Output the [X, Y] coordinate of the center of the cell containing the given text.  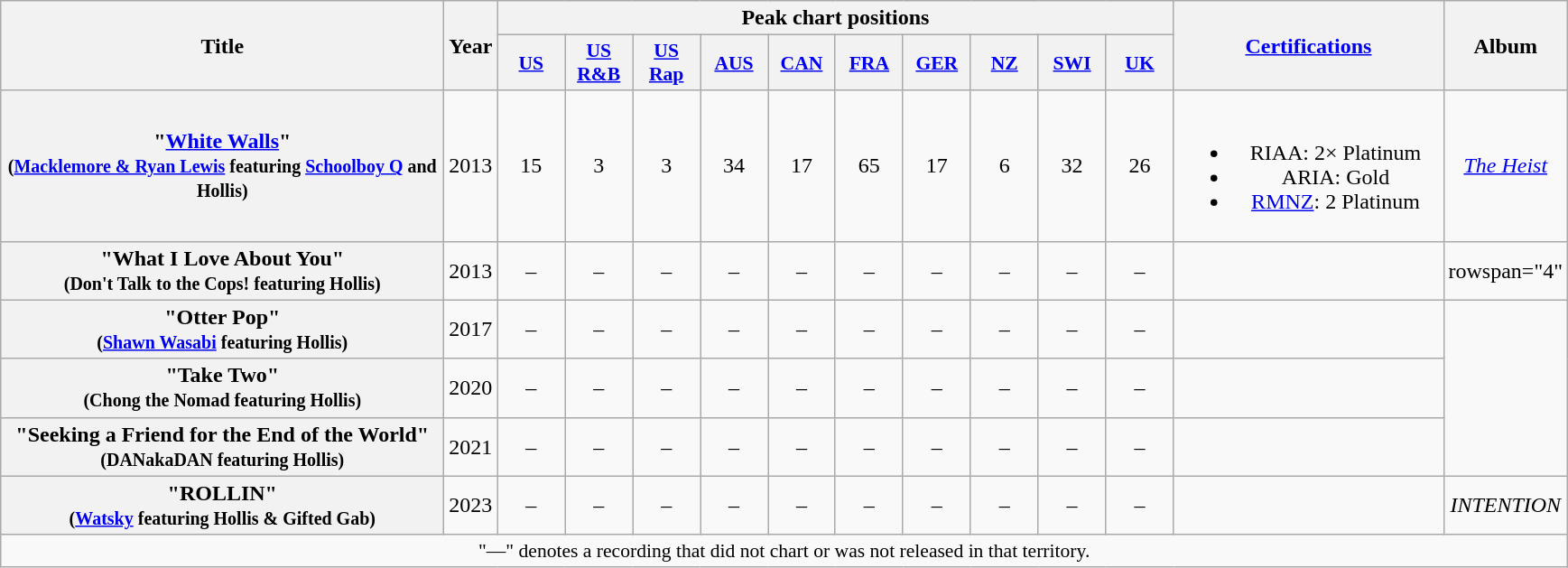
UK [1139, 63]
"—" denotes a recording that did not chart or was not released in that territory. [784, 551]
2023 [471, 506]
rowspan="4" [1506, 271]
INTENTION [1506, 506]
Year [471, 45]
2021 [471, 446]
AUS [735, 63]
6 [1004, 166]
The Heist [1506, 166]
Title [222, 45]
USRap [666, 63]
"What I Love About You"(Don't Talk to the Cops! featuring Hollis) [222, 271]
US [531, 63]
2017 [471, 329]
NZ [1004, 63]
SWI [1072, 63]
"Otter Pop"(Shawn Wasabi featuring Hollis) [222, 329]
Peak chart positions [836, 18]
"Take Two"(Chong the Nomad featuring Hollis) [222, 388]
FRA [868, 63]
"ROLLIN"(Watsky featuring Hollis & Gifted Gab) [222, 506]
26 [1139, 166]
15 [531, 166]
Album [1506, 45]
2020 [471, 388]
"White Walls"(Macklemore & Ryan Lewis featuring Schoolboy Q and Hollis) [222, 166]
CAN [802, 63]
GER [937, 63]
"Seeking a Friend for the End of the World"(DANakaDAN featuring Hollis) [222, 446]
65 [868, 166]
USR&B [599, 63]
RIAA: 2× PlatinumARIA: GoldRMNZ: 2 Platinum [1309, 166]
34 [735, 166]
Certifications [1309, 45]
32 [1072, 166]
